For the text-containing cell, return its midpoint in (x, y) coordinate format. 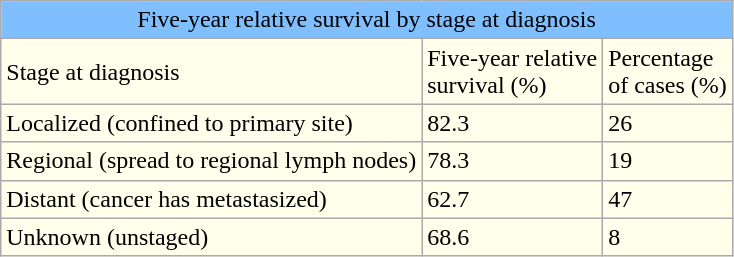
8 (668, 237)
Distant (cancer has metastasized) (212, 199)
Unknown (unstaged) (212, 237)
82.3 (512, 123)
62.7 (512, 199)
68.6 (512, 237)
Localized (confined to primary site) (212, 123)
Five-year relative survival by stage at diagnosis (367, 20)
Stage at diagnosis (212, 72)
Percentageof cases (%) (668, 72)
26 (668, 123)
19 (668, 161)
Five-year relativesurvival (%) (512, 72)
47 (668, 199)
Regional (spread to regional lymph nodes) (212, 161)
78.3 (512, 161)
